For the text-containing cell, return its midpoint in [x, y] coordinate format. 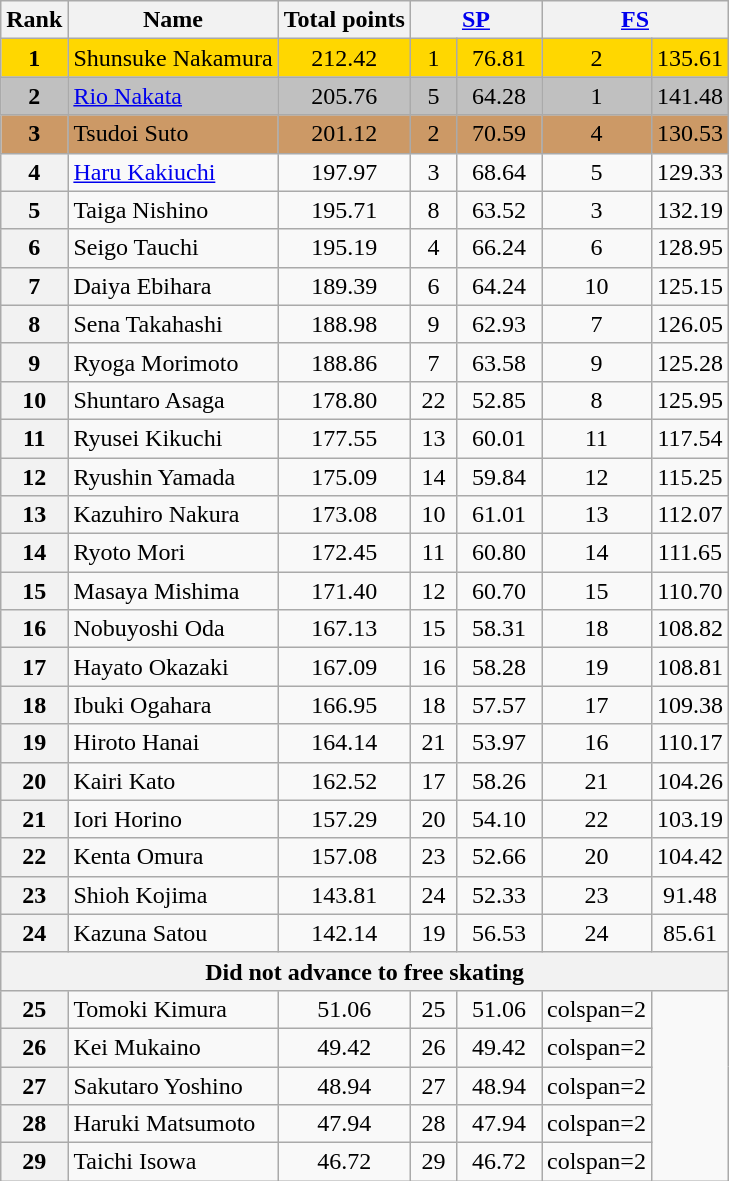
Taichi Isowa [173, 1162]
76.81 [498, 58]
166.95 [344, 705]
197.97 [344, 172]
Sena Takahashi [173, 324]
Kairi Kato [173, 781]
111.65 [690, 553]
201.12 [344, 134]
Masaya Mishima [173, 591]
Shioh Kojima [173, 895]
157.08 [344, 857]
Ibuki Ogahara [173, 705]
53.97 [498, 743]
58.26 [498, 781]
52.85 [498, 400]
52.33 [498, 895]
142.14 [344, 933]
Kazuhiro Nakura [173, 515]
Iori Horino [173, 819]
Sakutaro Yoshino [173, 1085]
62.93 [498, 324]
104.42 [690, 857]
Hiroto Hanai [173, 743]
177.55 [344, 438]
130.53 [690, 134]
66.24 [498, 248]
63.52 [498, 210]
Shunsuke Nakamura [173, 58]
56.53 [498, 933]
Ryushin Yamada [173, 477]
115.25 [690, 477]
Hayato Okazaki [173, 667]
135.61 [690, 58]
157.29 [344, 819]
60.80 [498, 553]
54.10 [498, 819]
110.17 [690, 743]
164.14 [344, 743]
85.61 [690, 933]
171.40 [344, 591]
Shuntaro Asaga [173, 400]
189.39 [344, 286]
Ryoga Morimoto [173, 362]
60.01 [498, 438]
188.86 [344, 362]
125.15 [690, 286]
Tomoki Kimura [173, 1009]
52.66 [498, 857]
60.70 [498, 591]
61.01 [498, 515]
125.95 [690, 400]
64.24 [498, 286]
Rank [34, 20]
175.09 [344, 477]
57.57 [498, 705]
Kazuna Satou [173, 933]
64.28 [498, 96]
Rio Nakata [173, 96]
Kenta Omura [173, 857]
212.42 [344, 58]
172.45 [344, 553]
Haruki Matsumoto [173, 1124]
70.59 [498, 134]
117.54 [690, 438]
Taiga Nishino [173, 210]
Daiya Ebihara [173, 286]
128.95 [690, 248]
58.31 [498, 629]
108.81 [690, 667]
125.28 [690, 362]
126.05 [690, 324]
Ryusei Kikuchi [173, 438]
108.82 [690, 629]
195.19 [344, 248]
Seigo Tauchi [173, 248]
132.19 [690, 210]
Tsudoi Suto [173, 134]
Kei Mukaino [173, 1047]
188.98 [344, 324]
109.38 [690, 705]
173.08 [344, 515]
Total points [344, 20]
SP [476, 20]
112.07 [690, 515]
205.76 [344, 96]
167.09 [344, 667]
129.33 [690, 172]
Did not advance to free skating [365, 971]
Ryoto Mori [173, 553]
63.58 [498, 362]
110.70 [690, 591]
178.80 [344, 400]
59.84 [498, 477]
FS [636, 20]
141.48 [690, 96]
Haru Kakiuchi [173, 172]
91.48 [690, 895]
162.52 [344, 781]
Nobuyoshi Oda [173, 629]
167.13 [344, 629]
104.26 [690, 781]
143.81 [344, 895]
Name [173, 20]
58.28 [498, 667]
103.19 [690, 819]
195.71 [344, 210]
68.64 [498, 172]
